Determine the [X, Y] coordinate at the center of the cell enclosing the given text.  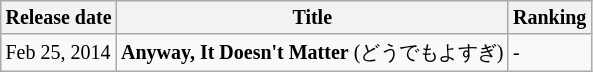
Anyway, It Doesn't Matter (どうでもよすぎ) [312, 53]
Feb 25, 2014 [59, 53]
Ranking [550, 18]
Title [312, 18]
- [550, 53]
Release date [59, 18]
